Search for the cell housing the specified text and yield its [x, y] center coordinate. 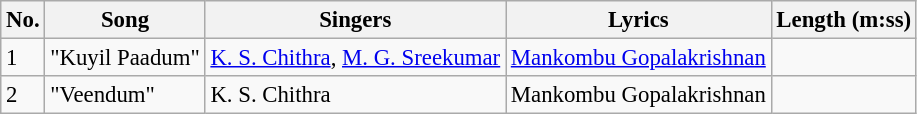
K. S. Chithra [355, 95]
"Kuyil Paadum" [125, 58]
K. S. Chithra, M. G. Sreekumar [355, 58]
Song [125, 20]
Singers [355, 20]
No. [23, 20]
Lyrics [639, 20]
Length (m:ss) [844, 20]
1 [23, 58]
"Veendum" [125, 95]
2 [23, 95]
